Identify which cell holds the provided text, then report its (x, y) central coordinate. 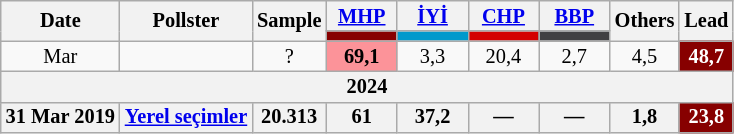
31 Mar 2019 (60, 118)
37,2 (432, 118)
23,8 (706, 118)
20.313 (289, 118)
3,3 (432, 56)
2024 (368, 86)
4,5 (645, 56)
? (289, 56)
CHP (504, 16)
Mar (60, 56)
Date (60, 20)
Pollster (186, 20)
61 (362, 118)
1,8 (645, 118)
Others (645, 20)
BBP (574, 16)
İYİ (432, 16)
48,7 (706, 56)
2,7 (574, 56)
Lead (706, 20)
Yerel seçimler (186, 118)
69,1 (362, 56)
Sample (289, 20)
20,4 (504, 56)
MHP (362, 16)
